Return the (x, y) coordinate for the center point of the cell that contains the specified text.  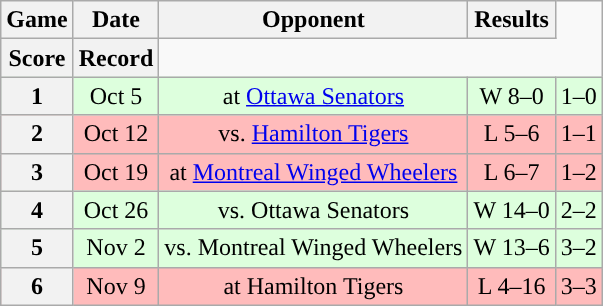
L 5–6 (512, 134)
W 13–6 (512, 248)
Oct 5 (116, 96)
1–2 (578, 172)
at Ottawa Senators (314, 96)
1–1 (578, 134)
1 (37, 96)
at Hamilton Tigers (314, 286)
4 (37, 210)
Record (116, 58)
3–2 (578, 248)
Oct 26 (116, 210)
Oct 12 (116, 134)
Oct 19 (116, 172)
Nov 2 (116, 248)
W 8–0 (512, 96)
Score (37, 58)
2–2 (578, 210)
Opponent (314, 20)
5 (37, 248)
L 6–7 (512, 172)
W 14–0 (512, 210)
vs. Montreal Winged Wheelers (314, 248)
3–3 (578, 286)
Game (37, 20)
1–0 (578, 96)
Nov 9 (116, 286)
vs. Hamilton Tigers (314, 134)
2 (37, 134)
L 4–16 (512, 286)
Results (512, 20)
6 (37, 286)
Date (116, 20)
3 (37, 172)
at Montreal Winged Wheelers (314, 172)
vs. Ottawa Senators (314, 210)
